Output the (X, Y) coordinate of the center of the cell containing the given text.  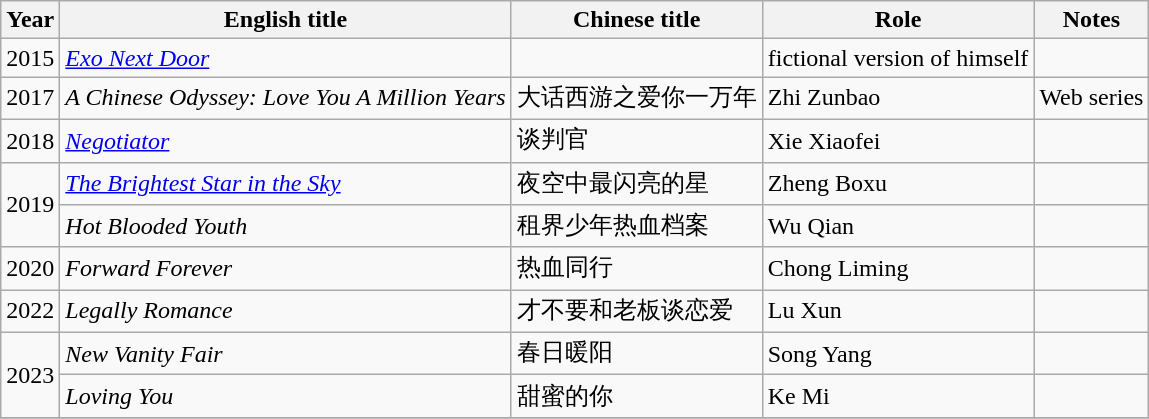
2020 (30, 268)
fictional version of himself (898, 58)
Year (30, 20)
2019 (30, 204)
热血同行 (636, 268)
Ke Mi (898, 396)
2022 (30, 312)
Negotiator (286, 140)
Zhi Zunbao (898, 98)
2023 (30, 374)
Wu Qian (898, 226)
Hot Blooded Youth (286, 226)
2015 (30, 58)
Lu Xun (898, 312)
租界少年热血档案 (636, 226)
Web series (1092, 98)
Forward Forever (286, 268)
2017 (30, 98)
Chong Liming (898, 268)
2018 (30, 140)
Legally Romance (286, 312)
大话西游之爱你一万年 (636, 98)
English title (286, 20)
Chinese title (636, 20)
Loving You (286, 396)
才不要和老板谈恋爱 (636, 312)
Exo Next Door (286, 58)
甜蜜的你 (636, 396)
谈判官 (636, 140)
A Chinese Odyssey: Love You A Million Years (286, 98)
春日暖阳 (636, 354)
夜空中最闪亮的星 (636, 184)
The Brightest Star in the Sky (286, 184)
Song Yang (898, 354)
Role (898, 20)
Zheng Boxu (898, 184)
Notes (1092, 20)
New Vanity Fair (286, 354)
Xie Xiaofei (898, 140)
